Detect which cell encompasses the target text, then output its (x, y) center coordinate. 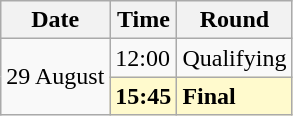
Round (234, 20)
Time (144, 20)
29 August (56, 77)
Date (56, 20)
Qualifying (234, 58)
Final (234, 96)
15:45 (144, 96)
12:00 (144, 58)
